Pinpoint the cell where the given text exists, returning its (x, y) midpoint coordinate. 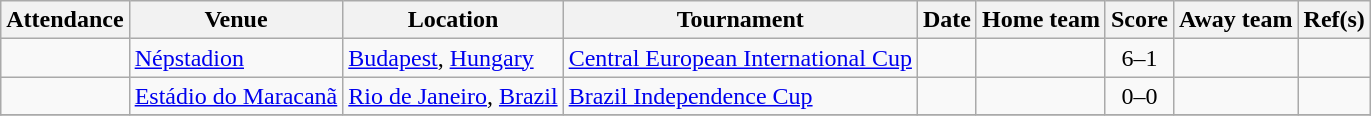
Népstadion (236, 58)
Date (946, 20)
Central European International Cup (740, 58)
Away team (1236, 20)
Ref(s) (1334, 20)
Budapest, Hungary (453, 58)
Score (1139, 20)
Rio de Janeiro, Brazil (453, 96)
6–1 (1139, 58)
Venue (236, 20)
Tournament (740, 20)
Brazil Independence Cup (740, 96)
Estádio do Maracanã (236, 96)
Location (453, 20)
Attendance (65, 20)
Home team (1040, 20)
0–0 (1139, 96)
